Identify which cell holds the provided text, then report its [X, Y] central coordinate. 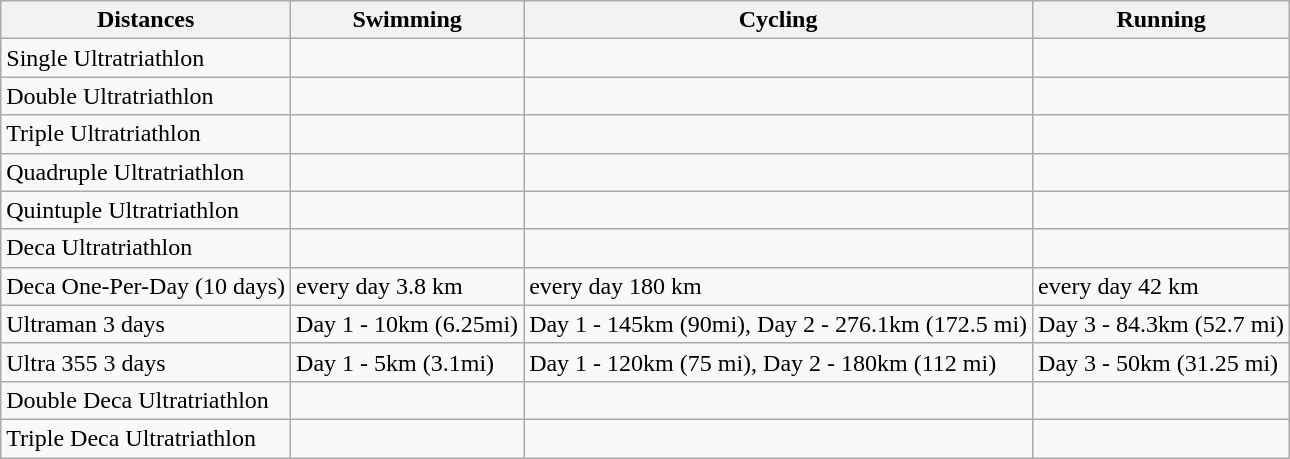
Swimming [408, 20]
Day 1 - 5km (3.1mi) [408, 362]
every day 180 km [778, 286]
Running [1162, 20]
Single Ultratriathlon [146, 58]
Triple Ultratriathlon [146, 134]
Double Ultratriathlon [146, 96]
Day 1 - 145km (90mi), Day 2 - 276.1km (172.5 mi) [778, 324]
every day 42 km [1162, 286]
Distances [146, 20]
Deca One-Per-Day (10 days) [146, 286]
Triple Deca Ultratriathlon [146, 438]
Day 3 - 50km (31.25 mi) [1162, 362]
Day 1 - 120km (75 mi), Day 2 - 180km (112 mi) [778, 362]
Quintuple Ultratriathlon [146, 210]
Deca Ultratriathlon [146, 248]
Day 1 - 10km (6.25mi) [408, 324]
every day 3.8 km [408, 286]
Day 3 - 84.3km (52.7 mi) [1162, 324]
Ultraman 3 days [146, 324]
Cycling [778, 20]
Quadruple Ultratriathlon [146, 172]
Ultra 355 3 days [146, 362]
Double Deca Ultratriathlon [146, 400]
